Output the (X, Y) coordinate of the center of the cell containing the given text.  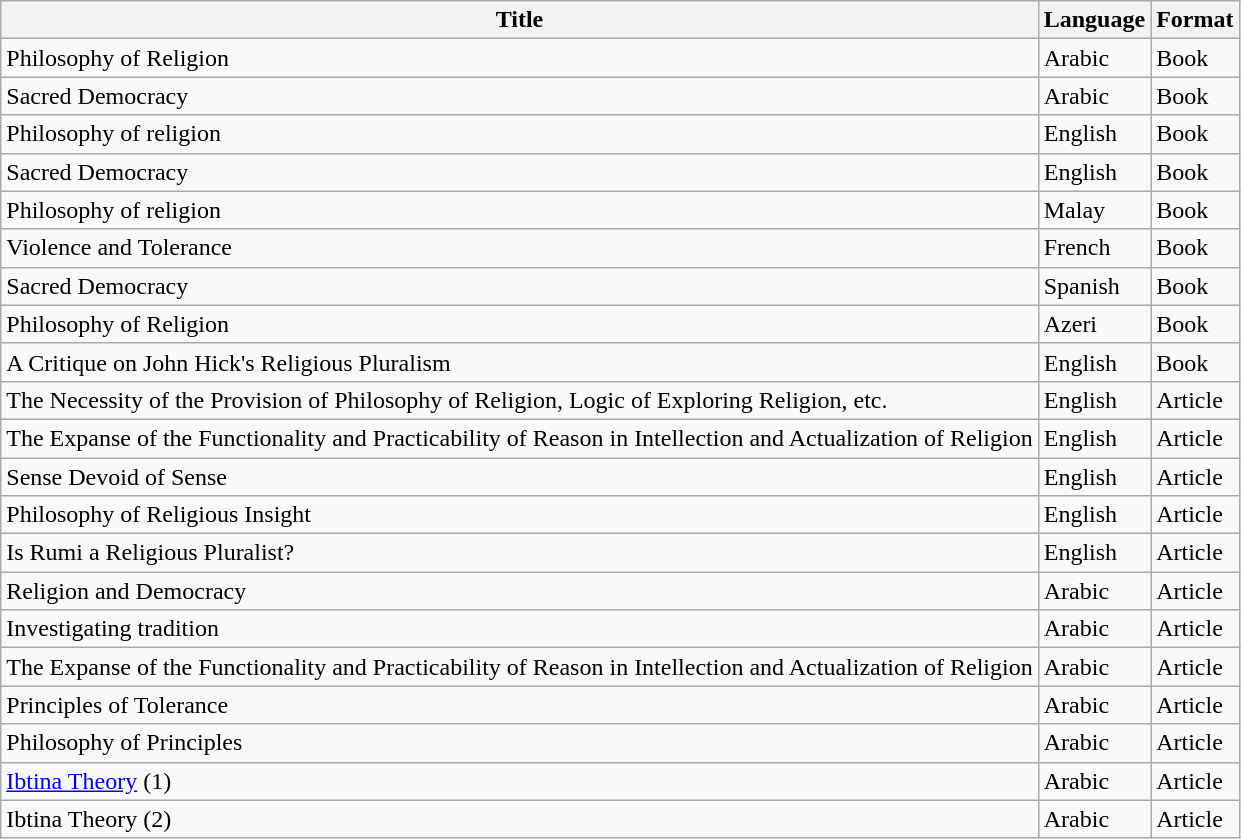
A Critique on John Hick's Religious Pluralism (520, 362)
Principles of Tolerance (520, 705)
Malay (1094, 210)
Ibtina Theory (1) (520, 781)
Azeri (1094, 324)
Language (1094, 20)
Title (520, 20)
Spanish (1094, 286)
The Necessity of the Provision of Philosophy of Religion, Logic of Exploring Religion, etc. (520, 400)
Format (1195, 20)
Ibtina Theory (2) (520, 819)
Philosophy of Religious Insight (520, 515)
Investigating tradition (520, 629)
Sense Devoid of Sense (520, 477)
French (1094, 248)
Is Rumi a Religious Pluralist? (520, 553)
Violence and Tolerance (520, 248)
Philosophy of Principles (520, 743)
Religion and Democracy (520, 591)
